From the cell containing the given text, extract its center point as [x, y] coordinate. 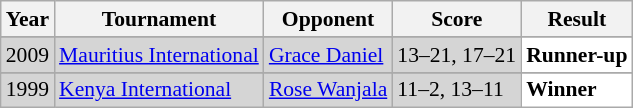
Runner-up [576, 55]
13–21, 17–21 [456, 55]
Opponent [328, 19]
Tournament [159, 19]
Mauritius International [159, 55]
2009 [28, 55]
11–2, 13–11 [456, 90]
Rose Wanjala [328, 90]
1999 [28, 90]
Score [456, 19]
Grace Daniel [328, 55]
Kenya International [159, 90]
Winner [576, 90]
Year [28, 19]
Result [576, 19]
